Pinpoint the cell where the given text exists, returning its [x, y] midpoint coordinate. 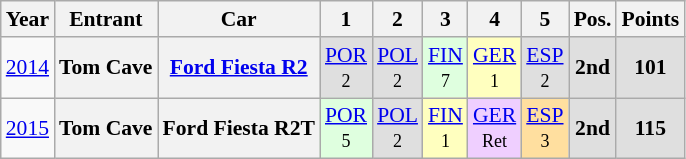
Ford Fiesta R2T [239, 128]
3 [446, 19]
2015 [28, 128]
Car [239, 19]
5 [544, 19]
ESP3 [544, 128]
Year [28, 19]
1 [346, 19]
FIN1 [446, 128]
Points [650, 19]
FIN7 [446, 68]
2014 [28, 68]
POR2 [346, 68]
ESP2 [544, 68]
4 [494, 19]
Pos. [593, 19]
Entrant [106, 19]
2 [398, 19]
GER1 [494, 68]
GERRet [494, 128]
101 [650, 68]
Ford Fiesta R2 [239, 68]
115 [650, 128]
POR5 [346, 128]
